Capture the cell that displays the provided text and extract its (x, y) central coordinate. 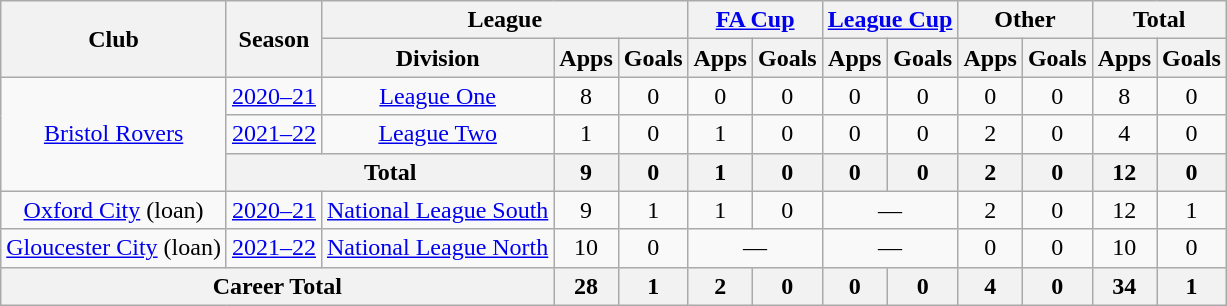
28 (586, 286)
Club (114, 39)
Other (1025, 20)
League Cup (890, 20)
Season (274, 39)
League One (437, 96)
Gloucester City (loan) (114, 248)
FA Cup (755, 20)
34 (1124, 286)
League (504, 20)
Career Total (278, 286)
Oxford City (loan) (114, 210)
League Two (437, 134)
Bristol Rovers (114, 134)
Division (437, 58)
National League South (437, 210)
National League North (437, 248)
